Search for the cell housing the specified text and yield its (x, y) center coordinate. 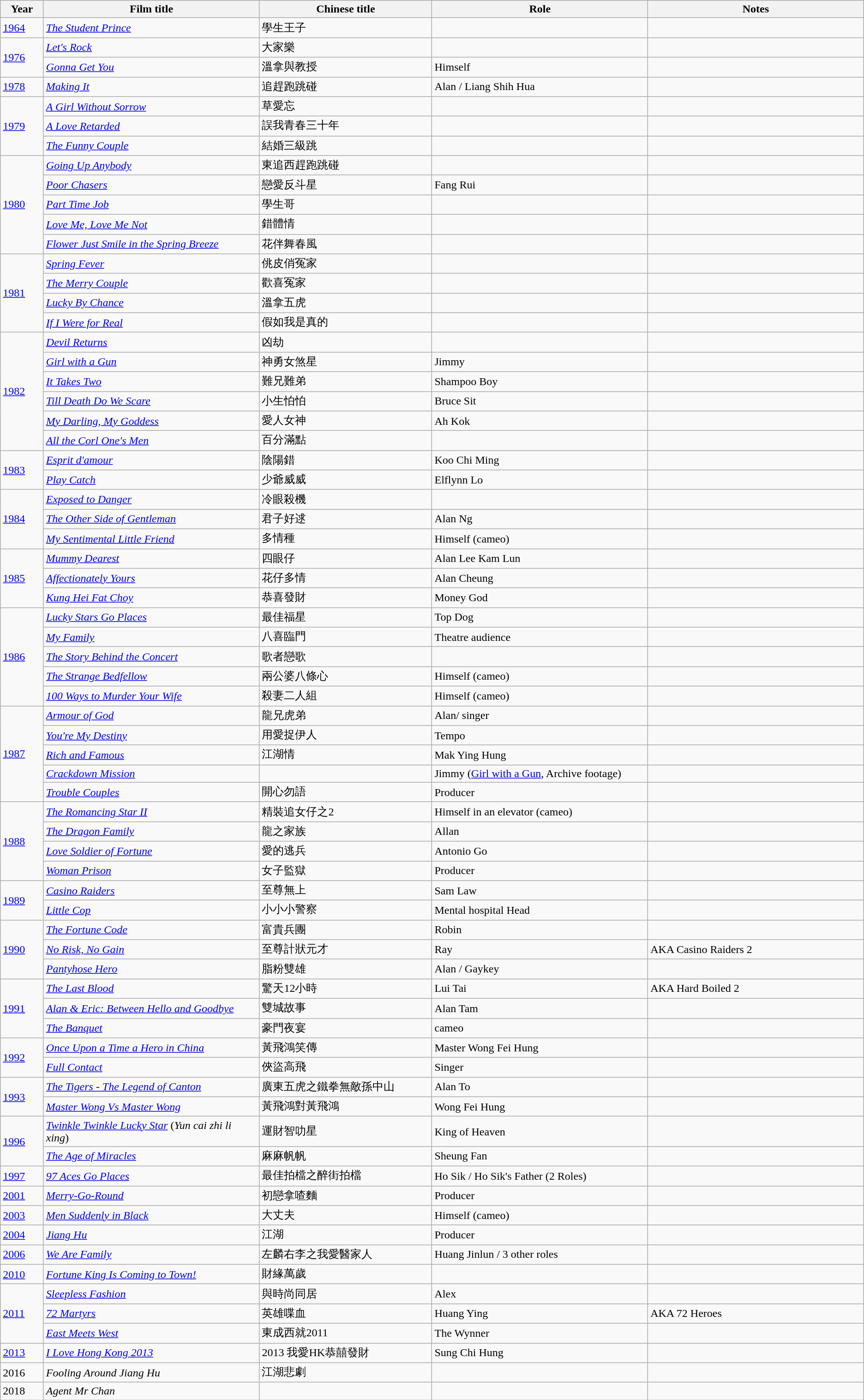
Jimmy (Girl with a Gun, Archive footage) (540, 773)
最佳拍檔之醉街拍檔 (346, 1176)
Alan/ singer (540, 716)
多情種 (346, 538)
1983 (22, 470)
1986 (22, 657)
草愛忘 (346, 106)
97 Aces Go Places (151, 1176)
Till Death Do We Scare (151, 402)
cameo (540, 1028)
結婚三級跳 (346, 146)
凶劫 (346, 343)
King of Heaven (540, 1131)
至尊無上 (346, 890)
少爺威威 (346, 480)
至尊計狀元才 (346, 949)
AKA Hard Boiled 2 (756, 989)
Gonna Get You (151, 67)
Koo Chi Ming (540, 460)
Jimmy (540, 362)
2018 (22, 1391)
1982 (22, 392)
2004 (22, 1235)
I Love Hong Kong 2013 (151, 1353)
1987 (22, 754)
Sleepless Fashion (151, 1294)
Woman Prison (151, 871)
龍兄虎弟 (346, 716)
The Student Prince (151, 28)
俠盜高飛 (346, 1068)
2016 (22, 1372)
Casino Raiders (151, 890)
Himself (540, 67)
百分滿點 (346, 441)
The Age of Miracles (151, 1156)
Lucky By Chance (151, 303)
Master Wong Vs Master Wong (151, 1106)
黃飛鴻笑傳 (346, 1048)
1996 (22, 1141)
Alan Cheung (540, 578)
Agent Mr Chan (151, 1391)
東追西趕跑跳碰 (346, 165)
學生哥 (346, 205)
Crackdown Mission (151, 773)
Huang Jinlun / 3 other roles (540, 1255)
Girl with a Gun (151, 362)
Role (540, 9)
Bruce Sit (540, 402)
1980 (22, 205)
殺妻二人組 (346, 696)
歡喜冤家 (346, 284)
2011 (22, 1314)
The Merry Couple (151, 284)
Top Dog (540, 618)
假如我是真的 (346, 322)
Esprit d'amour (151, 460)
Elflynn Lo (540, 480)
冷眼殺機 (346, 500)
Ah Kok (540, 421)
初戀拿喳麵 (346, 1196)
Play Catch (151, 480)
Fang Rui (540, 185)
Alan / Gaykey (540, 969)
誤我青春三十年 (346, 127)
Singer (540, 1068)
East Meets West (151, 1334)
開心勿語 (346, 792)
黃飛鴻對黃飛鴻 (346, 1106)
1981 (22, 293)
1992 (22, 1057)
Alan / Liang Shih Hua (540, 87)
The Fortune Code (151, 930)
驚天12小時 (346, 989)
江湖悲劇 (346, 1372)
四眼仔 (346, 559)
Huang Ying (540, 1313)
龍之家族 (346, 831)
1978 (22, 87)
The Banquet (151, 1028)
用愛捉伊人 (346, 735)
女子監獄 (346, 871)
恭喜發財 (346, 597)
溫拿五虎 (346, 303)
The Strange Bedfellow (151, 676)
Jiang Hu (151, 1235)
Fortune King Is Coming to Town! (151, 1274)
Alan Lee Kam Lun (540, 559)
Exposed to Danger (151, 500)
100 Ways to Murder Your Wife (151, 696)
花仔多情 (346, 578)
We Are Family (151, 1255)
Alex (540, 1294)
Chinese title (346, 9)
運財智叻星 (346, 1131)
Armour of God (151, 716)
Antonio Go (540, 851)
大丈夫 (346, 1215)
Flower Just Smile in the Spring Breeze (151, 244)
The Wynner (540, 1334)
72 Martyrs (151, 1313)
1985 (22, 578)
小小小警察 (346, 911)
Year (22, 9)
1964 (22, 28)
豪門夜宴 (346, 1028)
Master Wong Fei Hung (540, 1048)
Alan To (540, 1087)
Shampoo Boy (540, 381)
江湖情 (346, 755)
My Family (151, 637)
Himself in an elevator (cameo) (540, 812)
1988 (22, 841)
Making It (151, 87)
Alan & Eric: Between Hello and Goodbye (151, 1008)
1997 (22, 1176)
A Love Retarded (151, 127)
1989 (22, 900)
2013 我愛HK恭囍發財 (346, 1353)
2006 (22, 1255)
財緣萬歲 (346, 1274)
英雄喋血 (346, 1313)
The Last Blood (151, 989)
精裝追女仔之2 (346, 812)
雙城故事 (346, 1008)
最佳福星 (346, 618)
Sheung Fan (540, 1156)
It Takes Two (151, 381)
Money God (540, 597)
Mummy Dearest (151, 559)
Let's Rock (151, 47)
Poor Chasers (151, 185)
Alan Tam (540, 1008)
A Girl Without Sorrow (151, 106)
Sung Chi Hung (540, 1353)
AKA 72 Heroes (756, 1313)
The Story Behind the Concert (151, 657)
The Romancing Star II (151, 812)
Notes (756, 9)
Sam Law (540, 890)
廣東五虎之鐵拳無敵孫中山 (346, 1087)
大家樂 (346, 47)
與時尚同居 (346, 1294)
Kung Hei Fat Choy (151, 597)
溫拿與教授 (346, 67)
Affectionately Yours (151, 578)
佻皮俏冤家 (346, 264)
Full Contact (151, 1068)
Part Time Job (151, 205)
Lui Tai (540, 989)
愛的逃兵 (346, 851)
1976 (22, 57)
My Sentimental Little Friend (151, 538)
君子好逑 (346, 519)
Lucky Stars Go Places (151, 618)
愛人女神 (346, 421)
Mental hospital Head (540, 911)
Ray (540, 949)
Spring Fever (151, 264)
八喜臨門 (346, 637)
Devil Returns (151, 343)
2001 (22, 1196)
You're My Destiny (151, 735)
Merry-Go-Round (151, 1196)
富貴兵團 (346, 930)
麻麻帆帆 (346, 1156)
The Funny Couple (151, 146)
Allan (540, 831)
No Risk, No Gain (151, 949)
All the Corl One's Men (151, 441)
1993 (22, 1097)
錯體情 (346, 224)
陰陽錯 (346, 460)
學生王子 (346, 28)
Trouble Couples (151, 792)
Once Upon a Time a Hero in China (151, 1048)
追趕跑跳碰 (346, 87)
Love Soldier of Fortune (151, 851)
Little Cop (151, 911)
2003 (22, 1215)
1990 (22, 949)
脂粉雙雄 (346, 969)
2010 (22, 1274)
花伴舞春風 (346, 244)
My Darling, My Goddess (151, 421)
The Tigers - The Legend of Canton (151, 1087)
The Dragon Family (151, 831)
1991 (22, 1008)
Going Up Anybody (151, 165)
Fooling Around Jiang Hu (151, 1372)
Wong Fei Hung (540, 1106)
Rich and Famous (151, 755)
The Other Side of Gentleman (151, 519)
1984 (22, 519)
Theatre audience (540, 637)
左麟右李之我愛醫家人 (346, 1255)
Pantyhose Hero (151, 969)
AKA Casino Raiders 2 (756, 949)
Robin (540, 930)
If I Were for Real (151, 322)
神勇女煞星 (346, 362)
小生怕怕 (346, 402)
Film title (151, 9)
江湖 (346, 1235)
兩公婆八條心 (346, 676)
Tempo (540, 735)
難兄難弟 (346, 381)
戀愛反斗星 (346, 185)
歌者戀歌 (346, 657)
東成西就2011 (346, 1334)
Men Suddenly in Black (151, 1215)
Twinkle Twinkle Lucky Star (Yun cai zhi li xing) (151, 1131)
1979 (22, 126)
Ho Sik / Ho Sik's Father (2 Roles) (540, 1176)
Mak Ying Hung (540, 755)
Alan Ng (540, 519)
Love Me, Love Me Not (151, 224)
2013 (22, 1353)
